Search for the cell housing the specified text and yield its [X, Y] center coordinate. 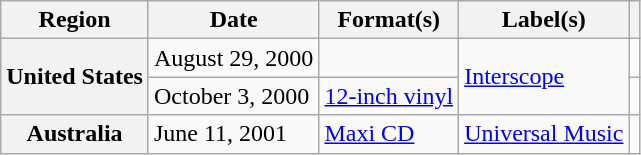
Date [233, 20]
12-inch vinyl [389, 96]
Format(s) [389, 20]
June 11, 2001 [233, 134]
August 29, 2000 [233, 58]
Australia [75, 134]
October 3, 2000 [233, 96]
Label(s) [544, 20]
Universal Music [544, 134]
United States [75, 77]
Region [75, 20]
Maxi CD [389, 134]
Interscope [544, 77]
